Extract the [x, y] coordinate from the center of the cell holding the provided text.  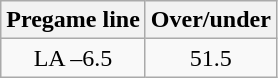
51.5 [210, 58]
LA –6.5 [74, 58]
Over/under [210, 20]
Pregame line [74, 20]
